Extract the [X, Y] coordinate from the center of the cell holding the provided text.  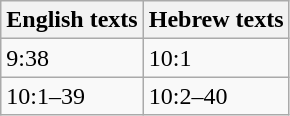
9:38 [72, 58]
10:1–39 [72, 96]
10:2–40 [216, 96]
10:1 [216, 58]
Hebrew texts [216, 20]
English texts [72, 20]
